From the cell containing the given text, extract its center point as (X, Y) coordinate. 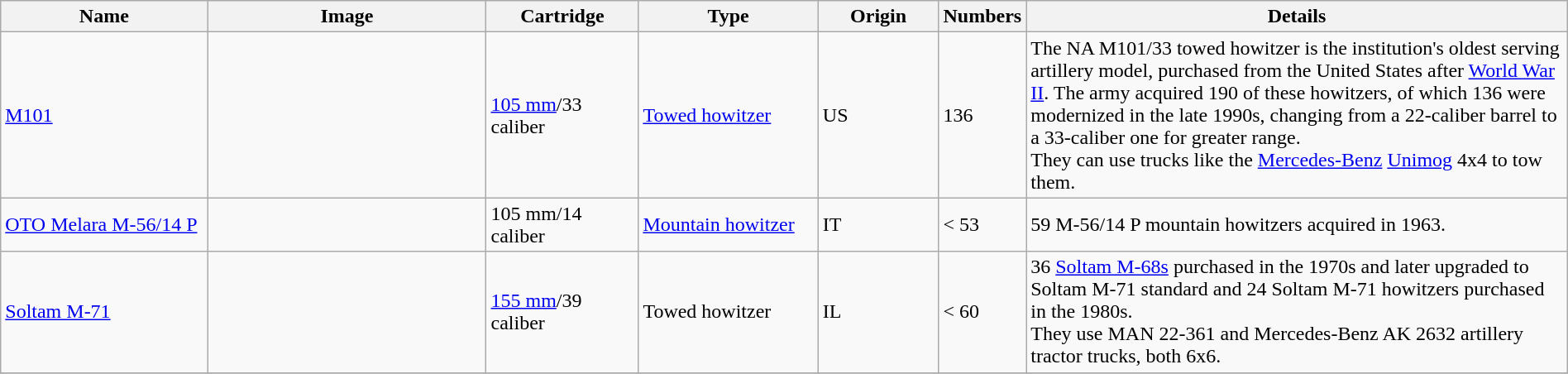
IT (878, 225)
Name (104, 17)
< 53 (982, 225)
IL (878, 312)
US (878, 115)
105 mm/33 caliber (562, 115)
155 mm/39 caliber (562, 312)
Details (1297, 17)
< 60 (982, 312)
Cartridge (562, 17)
Origin (878, 17)
105 mm/14 caliber (562, 225)
Soltam M-71 (104, 312)
M101 (104, 115)
Image (347, 17)
Type (728, 17)
Numbers (982, 17)
59 M-56/14 P mountain howitzers acquired in 1963. (1297, 225)
OTO Melara M-56/14 P (104, 225)
136 (982, 115)
Mountain howitzer (728, 225)
